Provide the (x, y) coordinate of the cell's center where the given text is located.  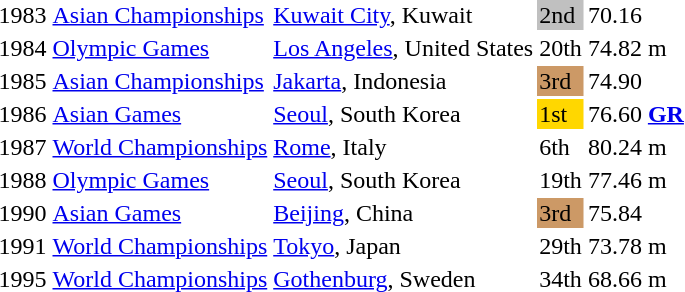
74.90 (636, 81)
Los Angeles, United States (404, 48)
73.78 m (636, 246)
Kuwait City, Kuwait (404, 15)
70.16 (636, 15)
80.24 m (636, 147)
Tokyo, Japan (404, 246)
6th (561, 147)
75.84 (636, 213)
20th (561, 48)
2nd (561, 15)
Beijing, China (404, 213)
Rome, Italy (404, 147)
Jakarta, Indonesia (404, 81)
76.60 GR (636, 114)
74.82 m (636, 48)
19th (561, 180)
1st (561, 114)
77.46 m (636, 180)
29th (561, 246)
